Return the (X, Y) coordinate for the center point of the cell that contains the specified text.  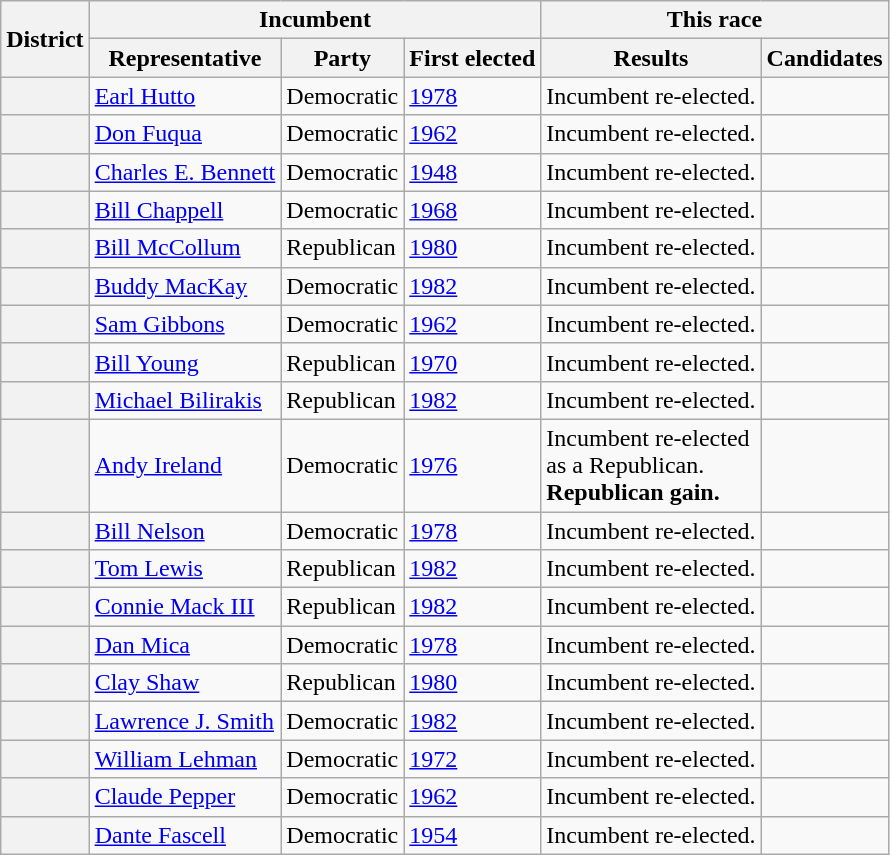
Michael Bilirakis (185, 400)
Dan Mica (185, 645)
Party (342, 58)
1948 (472, 172)
Representative (185, 58)
Earl Hutto (185, 96)
Buddy MacKay (185, 286)
Candidates (824, 58)
1972 (472, 759)
This race (714, 20)
Bill Chappell (185, 210)
Incumbent (315, 20)
Bill Nelson (185, 531)
Clay Shaw (185, 683)
1970 (472, 362)
Claude Pepper (185, 797)
Charles E. Bennett (185, 172)
Sam Gibbons (185, 324)
Don Fuqua (185, 134)
William Lehman (185, 759)
Andy Ireland (185, 465)
Tom Lewis (185, 569)
First elected (472, 58)
1968 (472, 210)
1954 (472, 835)
Dante Fascell (185, 835)
District (45, 39)
Lawrence J. Smith (185, 721)
Connie Mack III (185, 607)
Results (651, 58)
Bill Young (185, 362)
1976 (472, 465)
Incumbent re-electedas a Republican.Republican gain. (651, 465)
Bill McCollum (185, 248)
